Search for the cell housing the specified text and yield its (x, y) center coordinate. 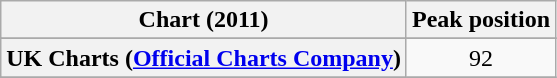
Chart (2011) (204, 20)
92 (480, 58)
Peak position (480, 20)
UK Charts (Official Charts Company) (204, 58)
